Search for the cell housing the specified text and yield its [X, Y] center coordinate. 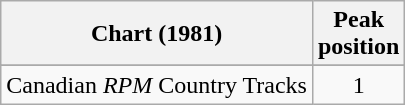
1 [358, 85]
Peakposition [358, 34]
Canadian RPM Country Tracks [157, 85]
Chart (1981) [157, 34]
